Pinpoint the cell where the given text exists, returning its (x, y) midpoint coordinate. 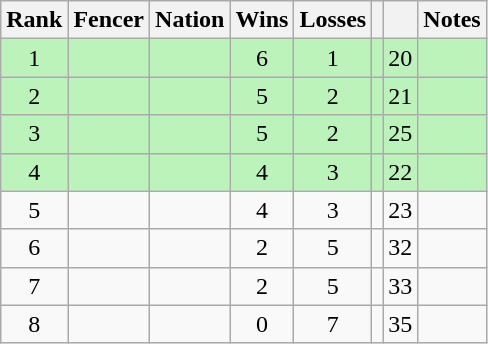
0 (262, 324)
32 (400, 248)
25 (400, 134)
Wins (262, 20)
Nation (190, 20)
Notes (452, 20)
Rank (34, 20)
35 (400, 324)
20 (400, 58)
23 (400, 210)
8 (34, 324)
Losses (333, 20)
Fencer (109, 20)
22 (400, 172)
21 (400, 96)
33 (400, 286)
